For the text-containing cell, return its midpoint in (X, Y) coordinate format. 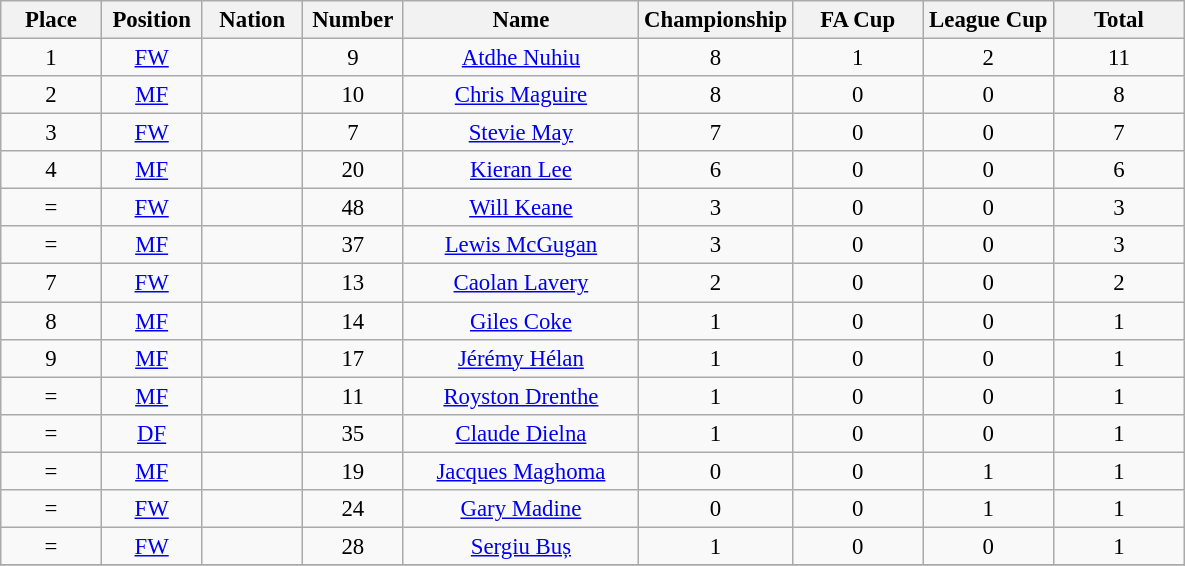
24 (354, 509)
Place (52, 20)
Kieran Lee (521, 170)
Jérémy Hélan (521, 358)
13 (354, 283)
10 (354, 95)
Claude Dielna (521, 433)
Chris Maguire (521, 95)
Royston Drenthe (521, 396)
Giles Coke (521, 321)
Lewis McGugan (521, 245)
Stevie May (521, 133)
37 (354, 245)
48 (354, 208)
FA Cup (858, 20)
Will Keane (521, 208)
4 (52, 170)
Position (152, 20)
Total (1120, 20)
19 (354, 471)
28 (354, 546)
Number (354, 20)
Name (521, 20)
17 (354, 358)
Nation (252, 20)
Gary Madine (521, 509)
35 (354, 433)
Jacques Maghoma (521, 471)
Championship (716, 20)
Caolan Lavery (521, 283)
League Cup (988, 20)
Sergiu Buș (521, 546)
Atdhe Nuhiu (521, 58)
DF (152, 433)
20 (354, 170)
14 (354, 321)
